Provide the [x, y] coordinate of the cell's center where the given text is located.  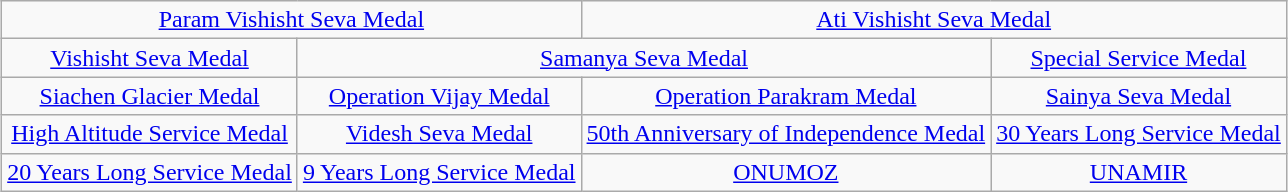
50th Anniversary of Independence Medal [786, 134]
High Altitude Service Medal [150, 134]
Samanya Seva Medal [644, 58]
9 Years Long Service Medal [439, 172]
Operation Parakram Medal [786, 96]
ONUMOZ [786, 172]
Siachen Glacier Medal [150, 96]
Ati Vishisht Seva Medal [934, 20]
Param Vishisht Seva Medal [292, 20]
30 Years Long Service Medal [1139, 134]
Operation Vijay Medal [439, 96]
20 Years Long Service Medal [150, 172]
Vishisht Seva Medal [150, 58]
Videsh Seva Medal [439, 134]
UNAMIR [1139, 172]
Sainya Seva Medal [1139, 96]
Special Service Medal [1139, 58]
